Find where the given text appears and provide that cell's center as (x, y) coordinate. 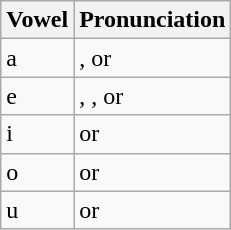
o (38, 172)
u (38, 210)
, , or (152, 96)
, or (152, 58)
i (38, 134)
Vowel (38, 20)
Pronunciation (152, 20)
a (38, 58)
e (38, 96)
